Scan for the cell matching the given text and deliver its [x, y] coordinate at center. 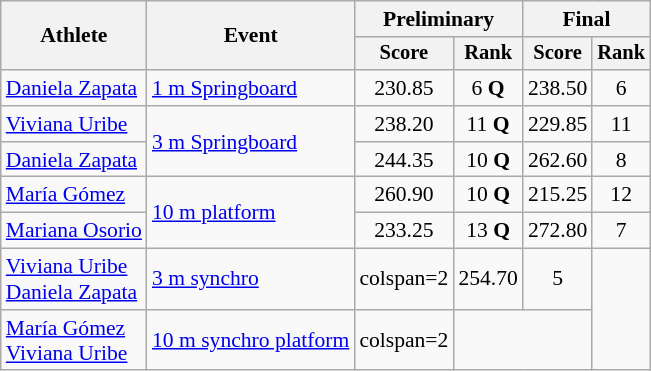
Viviana Uribe [74, 124]
Event [250, 36]
10 m synchro platform [250, 340]
262.60 [558, 160]
238.50 [558, 88]
233.25 [404, 231]
3 m synchro [250, 280]
8 [621, 160]
12 [621, 195]
11 [621, 124]
Preliminary [438, 19]
Athlete [74, 36]
229.85 [558, 124]
5 [558, 280]
Viviana UribeDaniela Zapata [74, 280]
María Gómez [74, 195]
María GómezViviana Uribe [74, 340]
272.80 [558, 231]
Final [586, 19]
6 Q [488, 88]
11 Q [488, 124]
238.20 [404, 124]
7 [621, 231]
260.90 [404, 195]
10 m platform [250, 212]
6 [621, 88]
Mariana Osorio [74, 231]
230.85 [404, 88]
13 Q [488, 231]
254.70 [488, 280]
1 m Springboard [250, 88]
244.35 [404, 160]
215.25 [558, 195]
3 m Springboard [250, 142]
